Detect which cell encompasses the target text, then output its [X, Y] center coordinate. 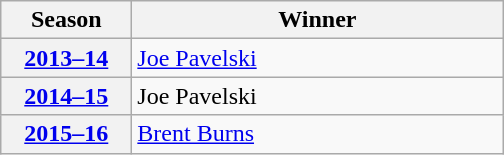
Winner [318, 20]
Brent Burns [318, 134]
2015–16 [66, 134]
2014–15 [66, 96]
2013–14 [66, 58]
Season [66, 20]
